Provide the (x, y) coordinate of the cell's center where the given text is located.  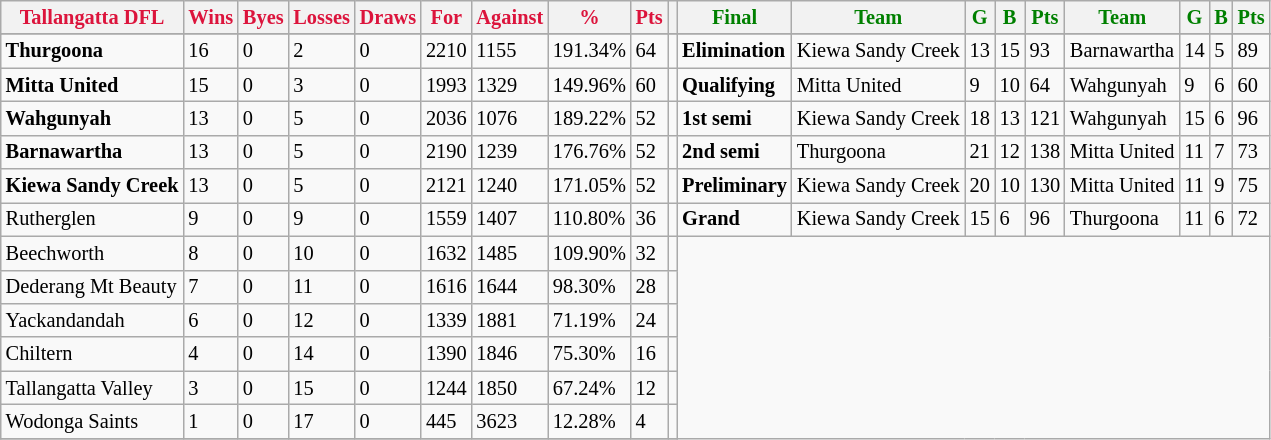
Chiltern (92, 354)
1239 (510, 152)
Tallangatta DFL (92, 17)
12.28% (590, 421)
1632 (446, 253)
176.76% (590, 152)
171.05% (590, 186)
1155 (510, 51)
8 (210, 253)
1485 (510, 253)
Against (510, 17)
1407 (510, 219)
1244 (446, 388)
Losses (321, 17)
2190 (446, 152)
For (446, 17)
93 (1045, 51)
2121 (446, 186)
109.90% (590, 253)
1329 (510, 85)
1559 (446, 219)
89 (1252, 51)
72 (1252, 219)
98.30% (590, 287)
445 (446, 421)
17 (321, 421)
75 (1252, 186)
Grand (734, 219)
21 (980, 152)
2 (321, 51)
149.96% (590, 85)
Wins (210, 17)
1993 (446, 85)
Rutherglen (92, 219)
Yackandandah (92, 320)
% (590, 17)
Elimination (734, 51)
2036 (446, 118)
1076 (510, 118)
2nd semi (734, 152)
1 (210, 421)
1850 (510, 388)
67.24% (590, 388)
1846 (510, 354)
Preliminary (734, 186)
121 (1045, 118)
1644 (510, 287)
18 (980, 118)
191.34% (590, 51)
Final (734, 17)
1240 (510, 186)
20 (980, 186)
24 (650, 320)
71.19% (590, 320)
2210 (446, 51)
1616 (446, 287)
28 (650, 287)
130 (1045, 186)
138 (1045, 152)
Wodonga Saints (92, 421)
110.80% (590, 219)
Qualifying (734, 85)
Tallangatta Valley (92, 388)
Dederang Mt Beauty (92, 287)
32 (650, 253)
73 (1252, 152)
1339 (446, 320)
Byes (263, 17)
Beechworth (92, 253)
189.22% (590, 118)
Draws (388, 17)
1390 (446, 354)
36 (650, 219)
1881 (510, 320)
75.30% (590, 354)
1st semi (734, 118)
3623 (510, 421)
